Determine the (x, y) coordinate at the center of the cell enclosing the given text.  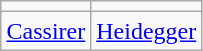
Heidegger (146, 31)
Cassirer (46, 31)
